Identify which cell holds the provided text, then report its [x, y] central coordinate. 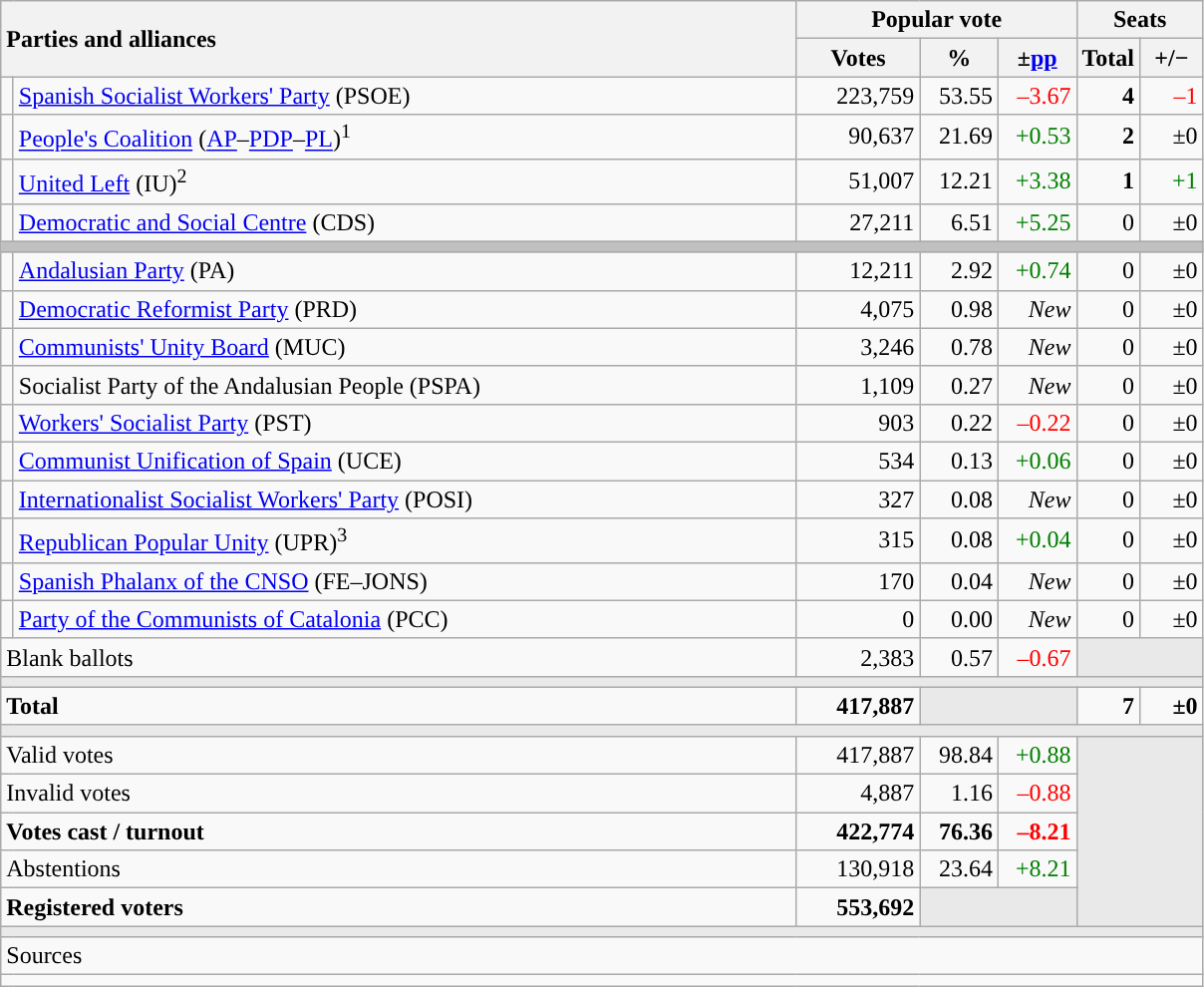
Republican Popular Unity (UPR)3 [405, 540]
Democratic and Social Centre (CDS) [405, 222]
Andalusian Party (PA) [405, 271]
2,383 [858, 657]
90,637 [858, 138]
Democratic Reformist Party (PRD) [405, 309]
0.13 [959, 461]
–0.67 [1037, 657]
+0.74 [1037, 271]
53.55 [959, 96]
4 [1108, 96]
4,075 [858, 309]
223,759 [858, 96]
Socialist Party of the Andalusian People (PSPA) [405, 385]
1.16 [959, 794]
+0.53 [1037, 138]
+8.21 [1037, 869]
United Left (IU)2 [405, 181]
Party of the Communists of Catalonia (PCC) [405, 619]
3,246 [858, 347]
2.92 [959, 271]
Votes cast / turnout [399, 831]
–1 [1172, 96]
Valid votes [399, 756]
Registered voters [399, 907]
6.51 [959, 222]
0.00 [959, 619]
Seats [1140, 20]
0.27 [959, 385]
Internationalist Socialist Workers' Party (POSI) [405, 499]
Spanish Phalanx of the CNSO (FE–JONS) [405, 581]
1 [1108, 181]
0.04 [959, 581]
% [959, 58]
Votes [858, 58]
903 [858, 423]
+0.06 [1037, 461]
Communists' Unity Board (MUC) [405, 347]
27,211 [858, 222]
0.78 [959, 347]
51,007 [858, 181]
Invalid votes [399, 794]
1,109 [858, 385]
+3.38 [1037, 181]
98.84 [959, 756]
+0.04 [1037, 540]
534 [858, 461]
Popular vote [937, 20]
21.69 [959, 138]
12,211 [858, 271]
327 [858, 499]
–8.21 [1037, 831]
0.98 [959, 309]
130,918 [858, 869]
–0.88 [1037, 794]
4,887 [858, 794]
+1 [1172, 181]
Workers' Socialist Party (PST) [405, 423]
Abstentions [399, 869]
+/− [1172, 58]
315 [858, 540]
2 [1108, 138]
Sources [602, 956]
+0.88 [1037, 756]
±pp [1037, 58]
0.57 [959, 657]
422,774 [858, 831]
–3.67 [1037, 96]
12.21 [959, 181]
+5.25 [1037, 222]
Communist Unification of Spain (UCE) [405, 461]
76.36 [959, 831]
7 [1108, 706]
553,692 [858, 907]
Blank ballots [399, 657]
23.64 [959, 869]
–0.22 [1037, 423]
170 [858, 581]
0.22 [959, 423]
Parties and alliances [399, 39]
Spanish Socialist Workers' Party (PSOE) [405, 96]
People's Coalition (AP–PDP–PL)1 [405, 138]
